Identify which cell holds the provided text, then report its [X, Y] central coordinate. 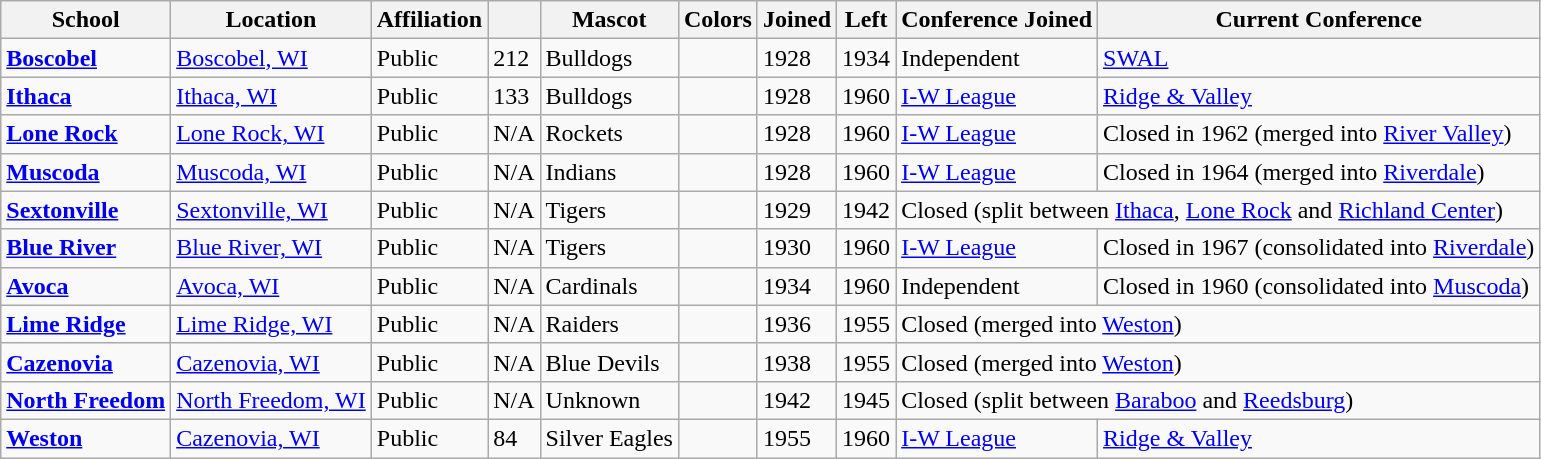
Left [866, 20]
Colors [718, 20]
Closed in 1964 (merged into Riverdale) [1319, 172]
Boscobel, WI [272, 58]
Lime Ridge, WI [272, 324]
Blue River [86, 248]
133 [514, 96]
Boscobel [86, 58]
Lime Ridge [86, 324]
Closed (split between Ithaca, Lone Rock and Richland Center) [1218, 210]
84 [514, 438]
Rockets [609, 134]
Raiders [609, 324]
Cazenovia [86, 362]
1945 [866, 400]
Sextonville [86, 210]
Silver Eagles [609, 438]
1936 [796, 324]
Weston [86, 438]
Ithaca, WI [272, 96]
1930 [796, 248]
North Freedom, WI [272, 400]
Cardinals [609, 286]
Lone Rock [86, 134]
Blue River, WI [272, 248]
Blue Devils [609, 362]
Avoca [86, 286]
Unknown [609, 400]
North Freedom [86, 400]
Conference Joined [997, 20]
Muscoda, WI [272, 172]
212 [514, 58]
Closed in 1967 (consolidated into Riverdale) [1319, 248]
Mascot [609, 20]
Ithaca [86, 96]
Current Conference [1319, 20]
Closed (split between Baraboo and Reedsburg) [1218, 400]
1938 [796, 362]
1929 [796, 210]
Closed in 1962 (merged into River Valley) [1319, 134]
Avoca, WI [272, 286]
Sextonville, WI [272, 210]
Muscoda [86, 172]
Joined [796, 20]
Indians [609, 172]
Lone Rock, WI [272, 134]
School [86, 20]
SWAL [1319, 58]
Closed in 1960 (consolidated into Muscoda) [1319, 286]
Location [272, 20]
Affiliation [429, 20]
